Extract the (X, Y) coordinate from the center of the cell holding the provided text.  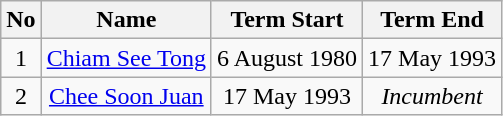
Term Start (286, 20)
Chee Soon Juan (126, 96)
1 (21, 58)
6 August 1980 (286, 58)
Name (126, 20)
2 (21, 96)
Term End (432, 20)
No (21, 20)
Incumbent (432, 96)
Chiam See Tong (126, 58)
